Find where the given text appears and provide that cell's center as (x, y) coordinate. 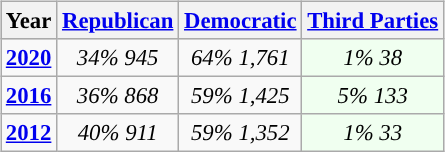
2020 (29, 58)
40% 911 (118, 133)
5% 133 (373, 96)
1% 38 (373, 58)
1% 33 (373, 133)
2012 (29, 133)
Democratic (240, 21)
64% 1,761 (240, 58)
34% 945 (118, 58)
Year (29, 21)
2016 (29, 96)
Republican (118, 21)
59% 1,352 (240, 133)
36% 868 (118, 96)
Third Parties (373, 21)
59% 1,425 (240, 96)
